Provide the [X, Y] coordinate of the cell's center where the given text is located.  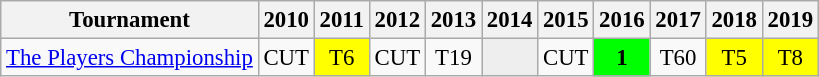
2016 [622, 20]
1 [622, 58]
Tournament [130, 20]
2012 [397, 20]
T60 [678, 58]
T8 [790, 58]
T19 [453, 58]
T5 [734, 58]
2011 [342, 20]
T6 [342, 58]
2010 [286, 20]
2014 [510, 20]
2017 [678, 20]
2018 [734, 20]
2013 [453, 20]
The Players Championship [130, 58]
2015 [566, 20]
2019 [790, 20]
